Find where the given text appears and provide that cell's center as (x, y) coordinate. 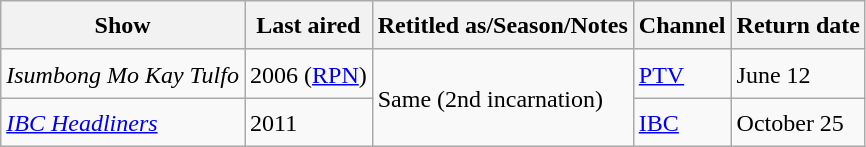
October 25 (798, 122)
Last aired (308, 26)
2006 (RPN) (308, 74)
June 12 (798, 74)
Channel (682, 26)
Same (2nd incarnation) (502, 98)
Isumbong Mo Kay Tulfo (123, 74)
2011 (308, 122)
Retitled as/Season/Notes (502, 26)
IBC (682, 122)
PTV (682, 74)
IBC Headliners (123, 122)
Return date (798, 26)
Show (123, 26)
